Capture the cell that displays the provided text and extract its (X, Y) central coordinate. 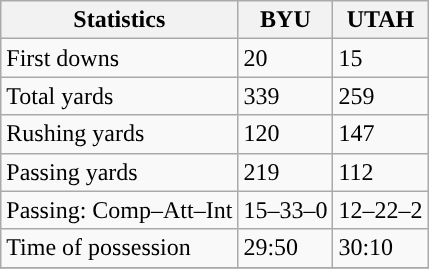
UTAH (380, 20)
12–22–2 (380, 210)
120 (286, 134)
BYU (286, 20)
Total yards (120, 96)
15–33–0 (286, 210)
Passing yards (120, 172)
First downs (120, 58)
30:10 (380, 248)
Time of possession (120, 248)
15 (380, 58)
112 (380, 172)
Rushing yards (120, 134)
29:50 (286, 248)
259 (380, 96)
147 (380, 134)
20 (286, 58)
219 (286, 172)
339 (286, 96)
Statistics (120, 20)
Passing: Comp–Att–Int (120, 210)
